Pinpoint the cell where the given text exists, returning its (X, Y) midpoint coordinate. 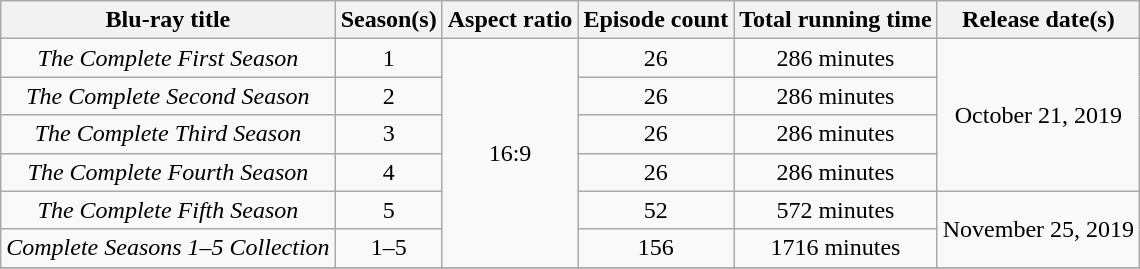
The Complete Second Season (168, 96)
Complete Seasons 1–5 Collection (168, 248)
4 (388, 172)
16:9 (510, 153)
1–5 (388, 248)
Episode count (656, 20)
Release date(s) (1038, 20)
1716 minutes (836, 248)
5 (388, 210)
1 (388, 58)
The Complete First Season (168, 58)
Aspect ratio (510, 20)
156 (656, 248)
3 (388, 134)
Season(s) (388, 20)
October 21, 2019 (1038, 115)
Total running time (836, 20)
52 (656, 210)
Blu-ray title (168, 20)
The Complete Third Season (168, 134)
572 minutes (836, 210)
2 (388, 96)
November 25, 2019 (1038, 229)
The Complete Fifth Season (168, 210)
The Complete Fourth Season (168, 172)
